Return the [X, Y] coordinate for the center point of the cell that contains the specified text.  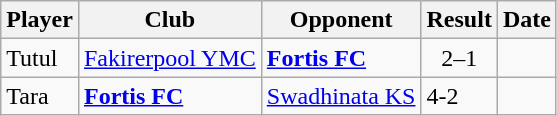
Swadhinata KS [341, 96]
Tara [40, 96]
4-2 [459, 96]
Fakirerpool YMC [170, 58]
Opponent [341, 20]
Player [40, 20]
Club [170, 20]
2–1 [459, 58]
Tutul [40, 58]
Result [459, 20]
Date [526, 20]
